Find where the given text appears and provide that cell's center as (x, y) coordinate. 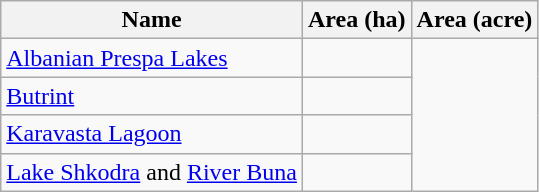
Albanian Prespa Lakes (152, 58)
Area (ha) (356, 20)
Lake Shkodra and River Buna (152, 172)
Butrint (152, 96)
Area (acre) (474, 20)
Karavasta Lagoon (152, 134)
Name (152, 20)
